For the text-containing cell, return its midpoint in (X, Y) coordinate format. 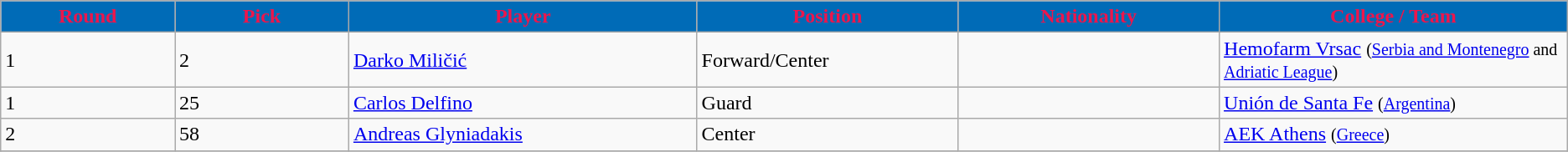
58 (262, 134)
College / Team (1394, 17)
Unión de Santa Fe (Argentina) (1394, 103)
Carlos Delfino (523, 103)
AEK Athens (Greece) (1394, 134)
25 (262, 103)
Position (828, 17)
Hemofarm Vrsac (Serbia and Montenegro and Adriatic League) (1394, 60)
Nationality (1089, 17)
Guard (828, 103)
Darko Miličić (523, 60)
Player (523, 17)
Round (88, 17)
Pick (262, 17)
Forward/Center (828, 60)
Andreas Glyniadakis (523, 134)
Center (828, 134)
